Return the [x, y] coordinate for the center point of the cell that contains the specified text.  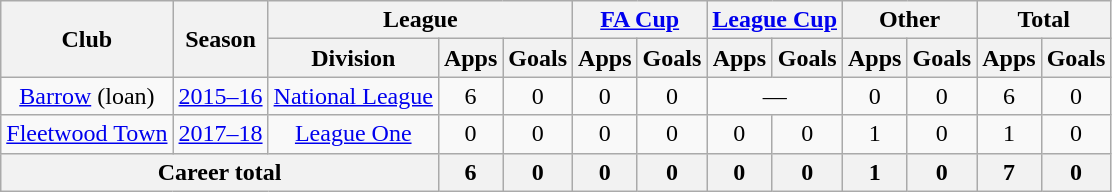
Season [220, 39]
Barrow (loan) [87, 96]
2017–18 [220, 134]
2015–16 [220, 96]
League Cup [775, 20]
National League [353, 96]
Club [87, 39]
Career total [220, 172]
Fleetwood Town [87, 134]
— [775, 96]
FA Cup [640, 20]
League [420, 20]
Total [1044, 20]
Other [910, 20]
Division [353, 58]
7 [1009, 172]
League One [353, 134]
